Provide the [X, Y] coordinate of the cell's center where the given text is located.  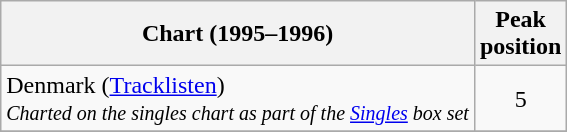
Denmark (Tracklisten)Charted on the singles chart as part of the Singles box set [238, 98]
Chart (1995–1996) [238, 34]
5 [520, 98]
Peakposition [520, 34]
